For the text-containing cell, return its midpoint in [x, y] coordinate format. 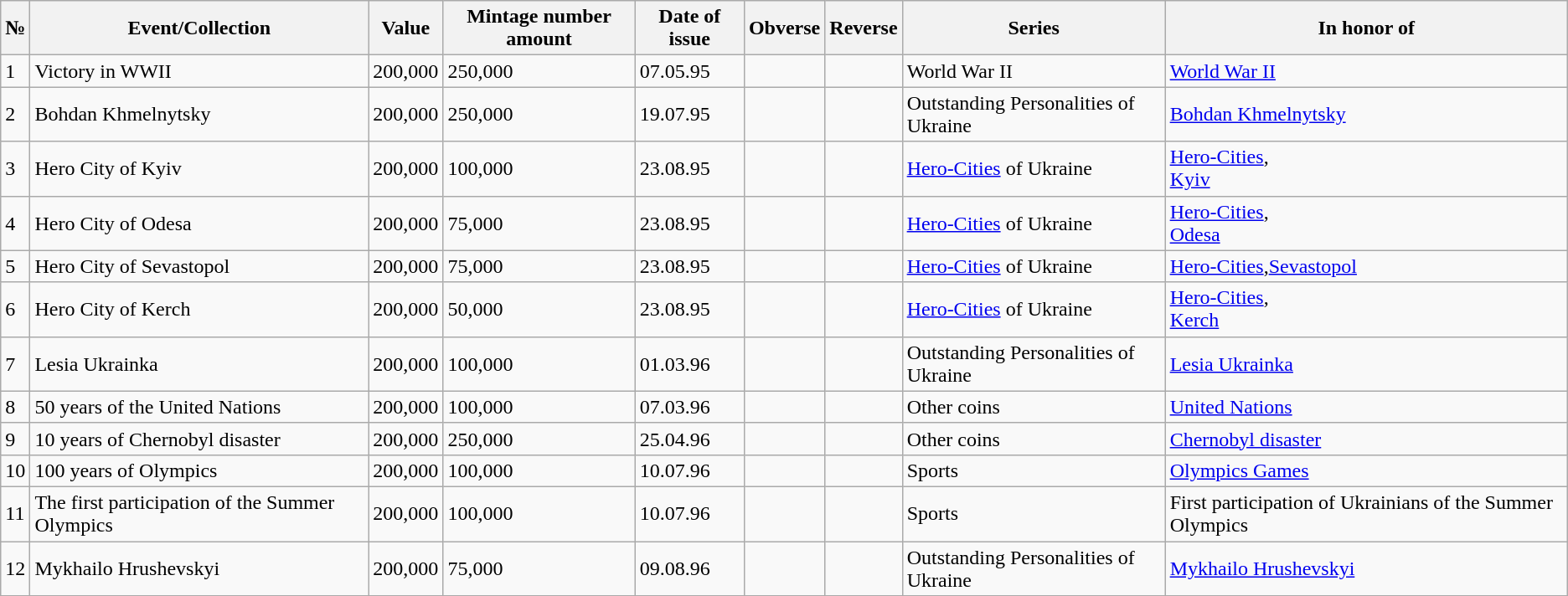
№ [15, 28]
Hero City of Kerch [199, 310]
50 years of the United Nations [199, 407]
11 [15, 514]
Value [405, 28]
Mintage number amount [539, 28]
In honor of [1366, 28]
8 [15, 407]
07.05.95 [689, 71]
19.07.95 [689, 114]
10 [15, 470]
25.04.96 [689, 439]
Hero-Cities,Sevastopol [1366, 266]
Hero City of Sevastopol [199, 266]
4 [15, 223]
Hero-Cities,Kerch [1366, 310]
07.03.96 [689, 407]
6 [15, 310]
01.03.96 [689, 363]
2 [15, 114]
Hero-Cities,Kyiv [1366, 169]
Hero City of Kyiv [199, 169]
Date of issue [689, 28]
Olympics Games [1366, 470]
Hero-Cities,Odesa [1366, 223]
Hero City of Odesa [199, 223]
1 [15, 71]
09.08.96 [689, 568]
Series [1034, 28]
Victory in WWII [199, 71]
50,000 [539, 310]
Event/Collection [199, 28]
Reverse [864, 28]
5 [15, 266]
9 [15, 439]
12 [15, 568]
3 [15, 169]
10 years of Chernobyl disaster [199, 439]
7 [15, 363]
Obverse [784, 28]
Chernobyl disaster [1366, 439]
United Nations [1366, 407]
100 years of Olympics [199, 470]
First participation of Ukrainians of the Summer Olympics [1366, 514]
The first participation of the Summer Olympics [199, 514]
